Detect which cell encompasses the target text, then output its (x, y) center coordinate. 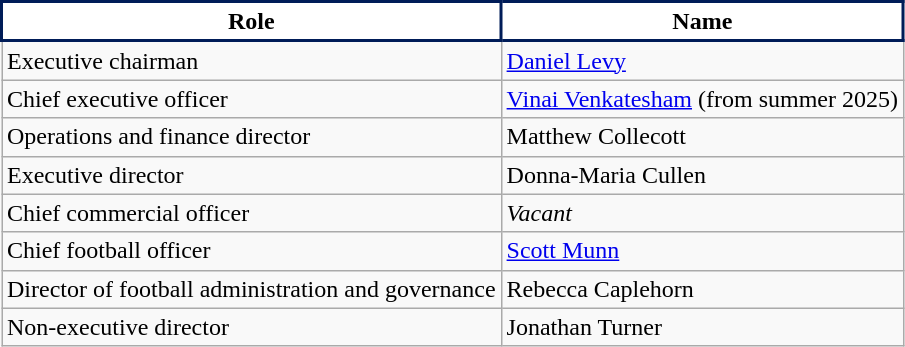
Daniel Levy (702, 60)
Executive chairman (252, 60)
Executive director (252, 175)
Operations and finance director (252, 137)
Donna-Maria Cullen (702, 175)
Matthew Collecott (702, 137)
Name (702, 22)
Scott Munn (702, 251)
Vinai Venkatesham (from summer 2025) (702, 99)
Vacant (702, 213)
Director of football administration and governance (252, 289)
Jonathan Turner (702, 327)
Chief commercial officer (252, 213)
Chief executive officer (252, 99)
Role (252, 22)
Chief football officer (252, 251)
Non-executive director (252, 327)
Rebecca Caplehorn (702, 289)
